Find where the given text appears and provide that cell's center as (x, y) coordinate. 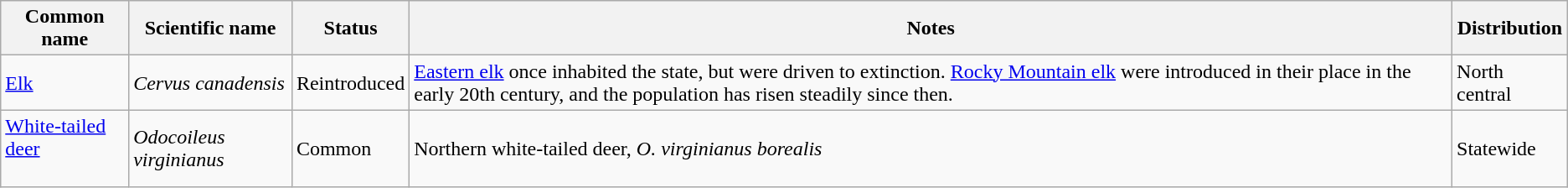
Notes (931, 29)
Reintroduced (350, 82)
Elk (65, 82)
Status (350, 29)
Northern white-tailed deer, O. virginianus borealis (931, 149)
Odocoileus virginianus (211, 149)
Statewide (1510, 149)
Scientific name (211, 29)
Cervus canadensis (211, 82)
White-tailed deer (65, 149)
North central (1510, 82)
Common (350, 149)
Common name (65, 29)
Distribution (1510, 29)
